Detect which cell encompasses the target text, then output its [x, y] center coordinate. 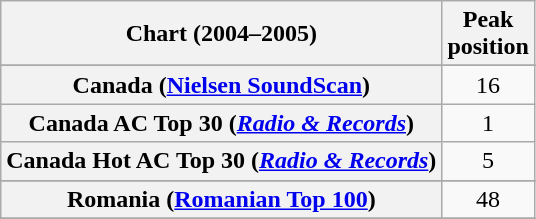
Canada AC Top 30 (Radio & Records) [222, 123]
48 [488, 199]
Peakposition [488, 34]
Canada (Nielsen SoundScan) [222, 85]
1 [488, 123]
5 [488, 161]
Canada Hot AC Top 30 (Radio & Records) [222, 161]
16 [488, 85]
Romania (Romanian Top 100) [222, 199]
Chart (2004–2005) [222, 34]
